From the cell containing the given text, extract its center point as (X, Y) coordinate. 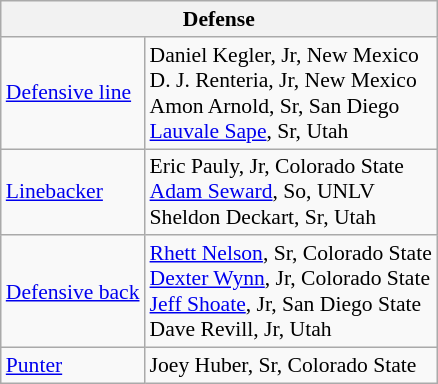
Punter (73, 366)
Defensive line (73, 93)
Linebacker (73, 192)
Joey Huber, Sr, Colorado State (291, 366)
Defense (219, 19)
Daniel Kegler, Jr, New MexicoD. J. Renteria, Jr, New MexicoAmon Arnold, Sr, San DiegoLauvale Sape, Sr, Utah (291, 93)
Rhett Nelson, Sr, Colorado StateDexter Wynn, Jr, Colorado StateJeff Shoate, Jr, San Diego StateDave Revill, Jr, Utah (291, 292)
Defensive back (73, 292)
Eric Pauly, Jr, Colorado StateAdam Seward, So, UNLVSheldon Deckart, Sr, Utah (291, 192)
